From the cell containing the given text, extract its center point as (X, Y) coordinate. 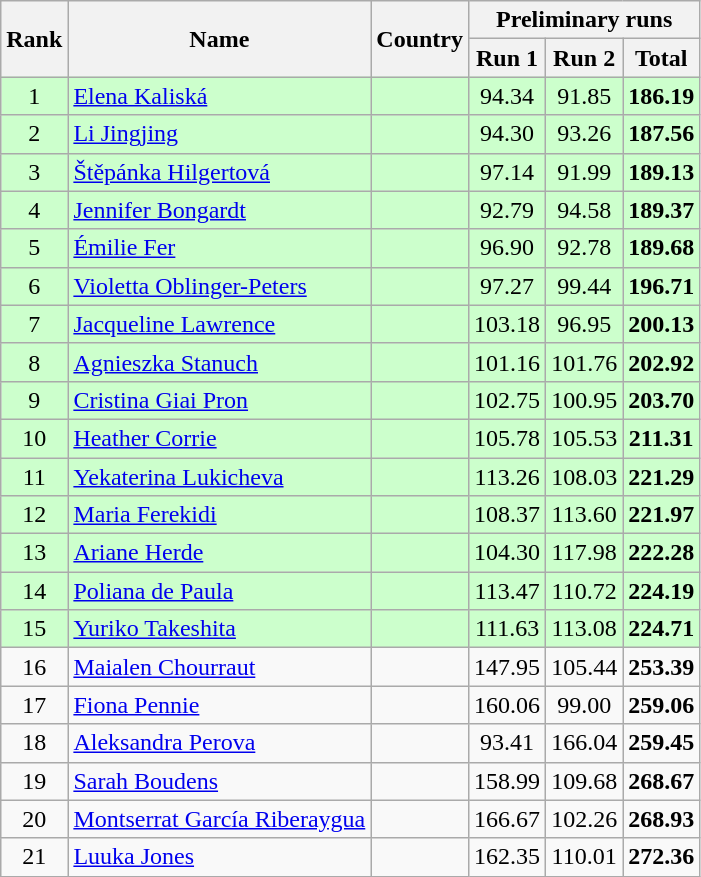
Violetta Oblinger-Peters (220, 286)
5 (34, 248)
166.67 (508, 819)
166.04 (584, 743)
6 (34, 286)
Li Jingjing (220, 134)
12 (34, 515)
268.93 (662, 819)
109.68 (584, 781)
3 (34, 172)
222.28 (662, 553)
17 (34, 705)
18 (34, 743)
189.13 (662, 172)
Cristina Giai Pron (220, 400)
Country (420, 39)
Run 2 (584, 58)
108.37 (508, 515)
97.27 (508, 286)
97.14 (508, 172)
253.39 (662, 667)
162.35 (508, 857)
11 (34, 477)
Agnieszka Stanuch (220, 362)
Štěpánka Hilgertová (220, 172)
224.19 (662, 591)
Rank (34, 39)
Maria Ferekidi (220, 515)
Jacqueline Lawrence (220, 324)
7 (34, 324)
105.53 (584, 438)
93.26 (584, 134)
110.72 (584, 591)
Name (220, 39)
Total (662, 58)
Sarah Boudens (220, 781)
113.60 (584, 515)
102.75 (508, 400)
259.45 (662, 743)
20 (34, 819)
10 (34, 438)
221.97 (662, 515)
224.71 (662, 629)
101.16 (508, 362)
189.68 (662, 248)
19 (34, 781)
200.13 (662, 324)
8 (34, 362)
113.08 (584, 629)
93.41 (508, 743)
96.95 (584, 324)
94.58 (584, 210)
Luuka Jones (220, 857)
186.19 (662, 96)
Émilie Fer (220, 248)
158.99 (508, 781)
1 (34, 96)
92.78 (584, 248)
Yuriko Takeshita (220, 629)
259.06 (662, 705)
104.30 (508, 553)
13 (34, 553)
203.70 (662, 400)
101.76 (584, 362)
9 (34, 400)
91.99 (584, 172)
111.63 (508, 629)
Run 1 (508, 58)
96.90 (508, 248)
105.78 (508, 438)
187.56 (662, 134)
113.26 (508, 477)
196.71 (662, 286)
4 (34, 210)
94.30 (508, 134)
103.18 (508, 324)
15 (34, 629)
Preliminary runs (584, 20)
91.85 (584, 96)
Jennifer Bongardt (220, 210)
202.92 (662, 362)
2 (34, 134)
160.06 (508, 705)
Poliana de Paula (220, 591)
92.79 (508, 210)
105.44 (584, 667)
14 (34, 591)
16 (34, 667)
21 (34, 857)
94.34 (508, 96)
272.36 (662, 857)
100.95 (584, 400)
110.01 (584, 857)
117.98 (584, 553)
211.31 (662, 438)
108.03 (584, 477)
Montserrat García Riberaygua (220, 819)
189.37 (662, 210)
102.26 (584, 819)
Aleksandra Perova (220, 743)
99.00 (584, 705)
99.44 (584, 286)
113.47 (508, 591)
Elena Kaliská (220, 96)
221.29 (662, 477)
Ariane Herde (220, 553)
Heather Corrie (220, 438)
268.67 (662, 781)
147.95 (508, 667)
Yekaterina Lukicheva (220, 477)
Maialen Chourraut (220, 667)
Fiona Pennie (220, 705)
